Return the (x, y) coordinate for the center point of the cell that contains the specified text.  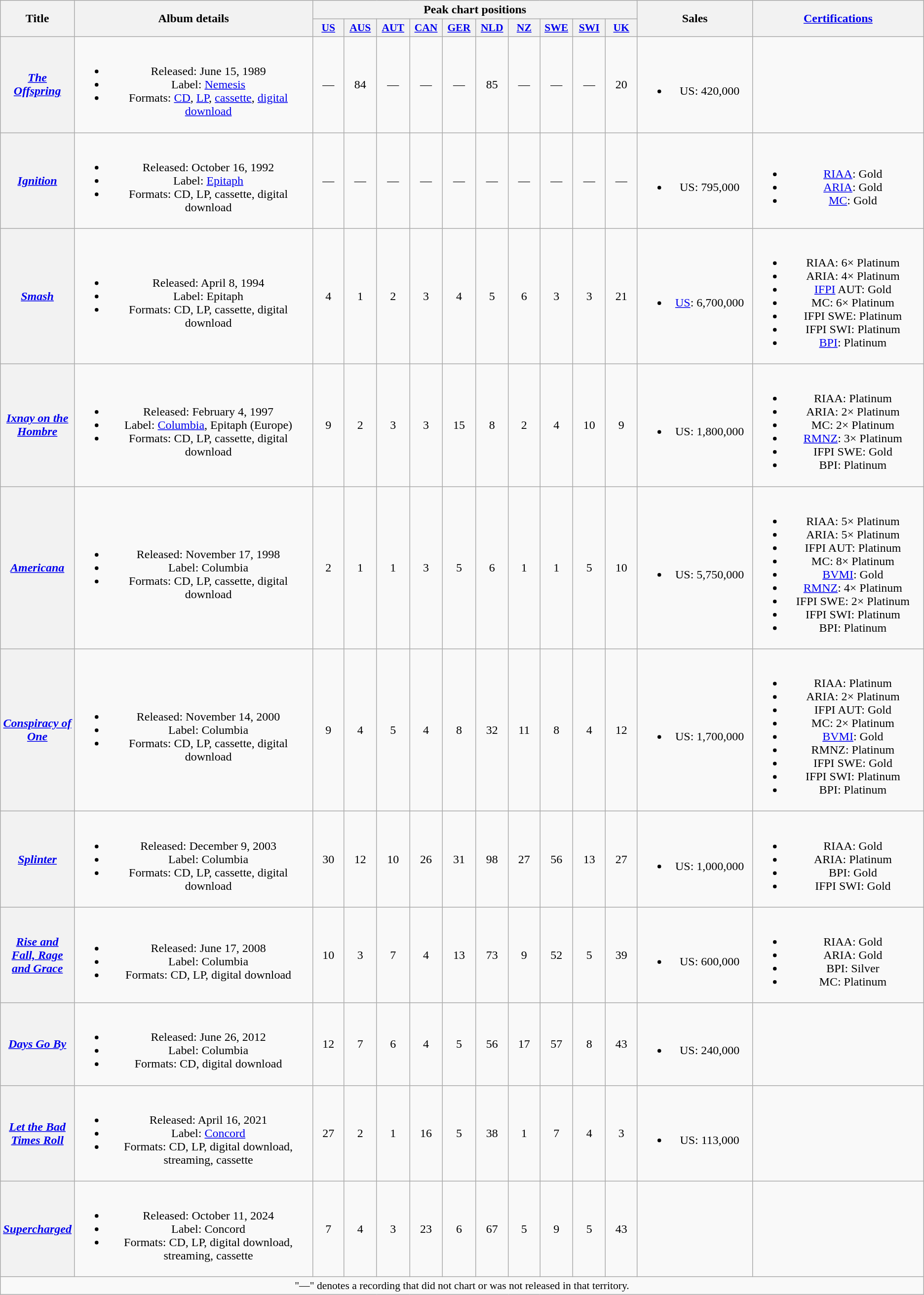
RIAA: GoldARIA: GoldBPI: SilverMC: Platinum (838, 955)
UK (621, 28)
Americana (38, 568)
Peak chart positions (475, 10)
Ignition (38, 180)
US: 1,700,000 (695, 730)
Released: November 17, 1998Label: ColumbiaFormats: CD, LP, cassette, digital download (193, 568)
85 (492, 84)
Released: December 9, 2003Label: ColumbiaFormats: CD, LP, cassette, digital download (193, 859)
Released: October 16, 1992Label: EpitaphFormats: CD, LP, cassette, digital download (193, 180)
38 (492, 1133)
NZ (524, 28)
Album details (193, 19)
"—" denotes a recording that did not chart or was not released in that territory. (462, 1286)
21 (621, 296)
11 (524, 730)
NLD (492, 28)
52 (557, 955)
The Offspring (38, 84)
US: 6,700,000 (695, 296)
Released: June 15, 1989Label: NemesisFormats: CD, LP, cassette, digital download (193, 84)
SWE (557, 28)
Released: April 8, 1994Label: EpitaphFormats: CD, LP, cassette, digital download (193, 296)
17 (524, 1044)
AUT (393, 28)
SWI (589, 28)
Let the Bad Times Roll (38, 1133)
Splinter (38, 859)
CAN (426, 28)
Released: November 14, 2000Label: ColumbiaFormats: CD, LP, cassette, digital download (193, 730)
US: 1,000,000 (695, 859)
US: 1,800,000 (695, 425)
US: 600,000 (695, 955)
US (329, 28)
32 (492, 730)
Released: October 11, 2024Label: ConcordFormats: CD, LP, digital download, streaming, cassette (193, 1229)
Sales (695, 19)
73 (492, 955)
RIAA: GoldARIA: PlatinumBPI: GoldIFPI SWI: Gold (838, 859)
US: 795,000 (695, 180)
US: 240,000 (695, 1044)
Released: June 17, 2008Label: ColumbiaFormats: CD, LP, digital download (193, 955)
Certifications (838, 19)
Rise and Fall, Rage and Grace (38, 955)
Released: February 4, 1997Label: Columbia, Epitaph (Europe)Formats: CD, LP, cassette, digital download (193, 425)
Conspiracy of One (38, 730)
31 (459, 859)
23 (426, 1229)
Days Go By (38, 1044)
Released: June 26, 2012Label: ColumbiaFormats: CD, digital download (193, 1044)
US: 420,000 (695, 84)
Released: April 16, 2021Label: ConcordFormats: CD, LP, digital download, streaming, cassette (193, 1133)
RIAA: PlatinumARIA: 2× PlatinumIFPI AUT: GoldMC: 2× PlatinumBVMI: GoldRMNZ: PlatinumIFPI SWE: GoldIFPI SWI: PlatinumBPI: Platinum (838, 730)
RIAA: PlatinumARIA: 2× PlatinumMC: 2× PlatinumRMNZ: 3× PlatinumIFPI SWE: GoldBPI: Platinum (838, 425)
Ixnay on the Hombre (38, 425)
RIAA: 6× PlatinumARIA: 4× PlatinumIFPI AUT: GoldMC: 6× PlatinumIFPI SWE: PlatinumIFPI SWI: PlatinumBPI: Platinum (838, 296)
US: 5,750,000 (695, 568)
30 (329, 859)
57 (557, 1044)
67 (492, 1229)
Supercharged (38, 1229)
AUS (360, 28)
84 (360, 84)
15 (459, 425)
Smash (38, 296)
26 (426, 859)
RIAA: GoldARIA: GoldMC: Gold (838, 180)
98 (492, 859)
US: 113,000 (695, 1133)
RIAA: 5× PlatinumARIA: 5× PlatinumIFPI AUT: PlatinumMC: 8× PlatinumBVMI: GoldRMNZ: 4× PlatinumIFPI SWE: 2× PlatinumIFPI SWI: PlatinumBPI: Platinum (838, 568)
Title (38, 19)
GER (459, 28)
20 (621, 84)
16 (426, 1133)
39 (621, 955)
